From the cell containing the given text, extract its center point as (x, y) coordinate. 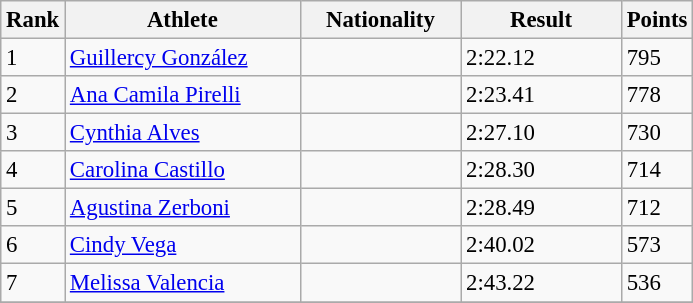
Cindy Vega (183, 245)
5 (33, 208)
Guillercy González (183, 58)
730 (656, 133)
714 (656, 170)
Result (542, 20)
573 (656, 245)
2:40.02 (542, 245)
Carolina Castillo (183, 170)
3 (33, 133)
Melissa Valencia (183, 283)
Rank (33, 20)
778 (656, 95)
2:23.41 (542, 95)
Athlete (183, 20)
7 (33, 283)
536 (656, 283)
2:27.10 (542, 133)
Points (656, 20)
2 (33, 95)
2:22.12 (542, 58)
Ana Camila Pirelli (183, 95)
795 (656, 58)
2:43.22 (542, 283)
Cynthia Alves (183, 133)
712 (656, 208)
1 (33, 58)
Agustina Zerboni (183, 208)
4 (33, 170)
2:28.49 (542, 208)
Nationality (380, 20)
2:28.30 (542, 170)
6 (33, 245)
